From the cell containing the given text, extract its center point as [x, y] coordinate. 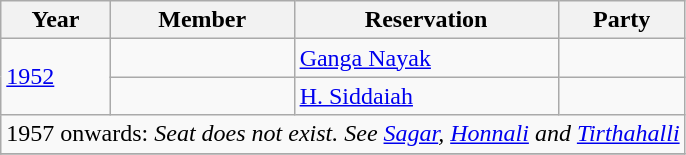
1952 [56, 77]
Ganga Nayak [426, 58]
Party [622, 20]
Member [202, 20]
1957 onwards: Seat does not exist. See Sagar, Honnali and Tirthahalli [343, 134]
Reservation [426, 20]
H. Siddaiah [426, 96]
Year [56, 20]
